Determine the (X, Y) coordinate at the center of the cell enclosing the given text.  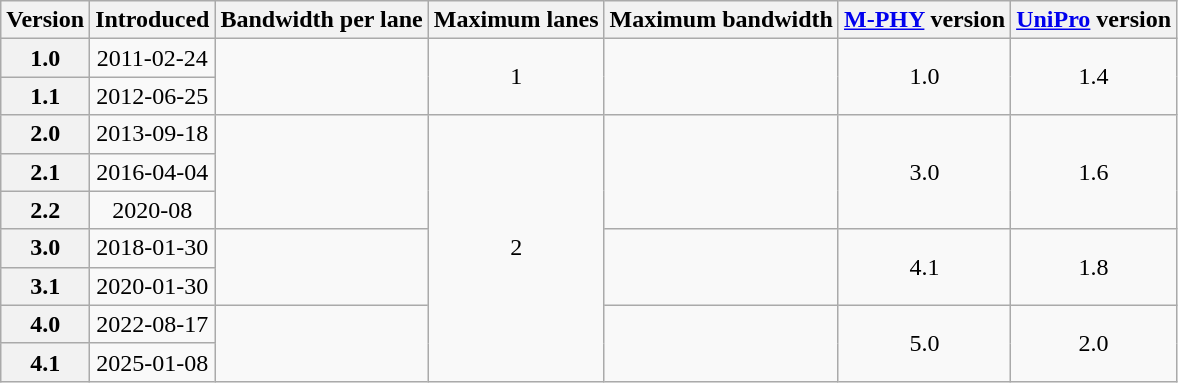
M-PHY version (924, 20)
Maximum lanes (516, 20)
1.1 (46, 96)
2012-06-25 (152, 96)
1.8 (1094, 267)
Version (46, 20)
2018-01-30 (152, 248)
2022-08-17 (152, 324)
1 (516, 77)
3.1 (46, 286)
2016-04-04 (152, 172)
2.1 (46, 172)
1.4 (1094, 77)
2025-01-08 (152, 362)
Maximum bandwidth (721, 20)
2020-01-30 (152, 286)
2 (516, 248)
Introduced (152, 20)
2.2 (46, 210)
2013-09-18 (152, 134)
5.0 (924, 343)
4.0 (46, 324)
1.6 (1094, 172)
2011-02-24 (152, 58)
UniPro version (1094, 20)
2020-08 (152, 210)
Bandwidth per lane (322, 20)
